Determine the (x, y) coordinate at the center of the cell enclosing the given text.  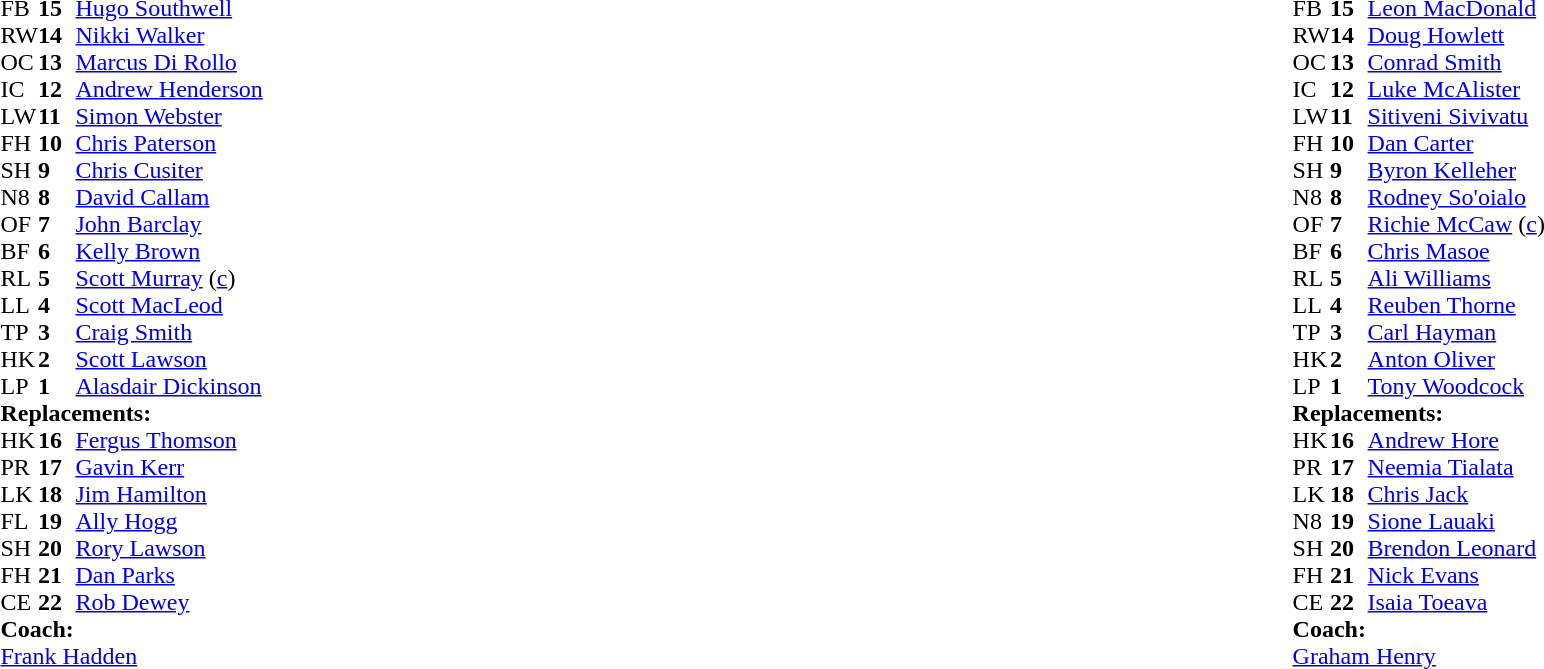
Fergus Thomson (170, 440)
Dan Parks (170, 576)
Chris Cusiter (170, 170)
Andrew Henderson (170, 90)
Kelly Brown (170, 252)
Coach: (131, 630)
Replacements: (131, 414)
Ally Hogg (170, 522)
John Barclay (170, 224)
Scott Lawson (170, 360)
Gavin Kerr (170, 468)
Nikki Walker (170, 36)
Jim Hamilton (170, 494)
Alasdair Dickinson (170, 386)
FL (19, 522)
David Callam (170, 198)
Scott MacLeod (170, 306)
Marcus Di Rollo (170, 62)
Frank Hadden (131, 656)
Craig Smith (170, 332)
Simon Webster (170, 116)
Rory Lawson (170, 548)
Rob Dewey (170, 602)
Scott Murray (c) (170, 278)
Chris Paterson (170, 144)
